Pinpoint the cell where the given text exists, returning its (X, Y) midpoint coordinate. 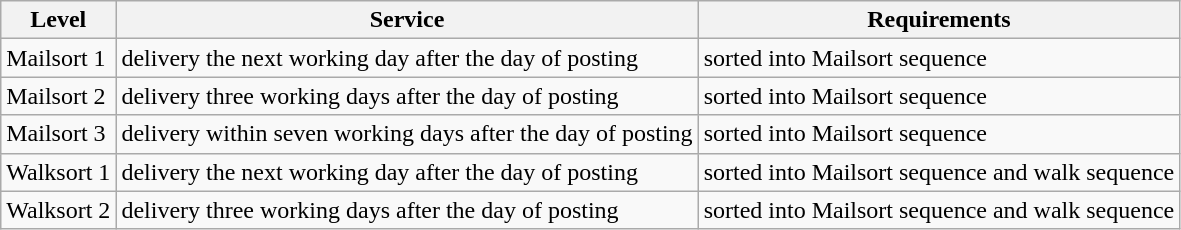
Mailsort 2 (58, 96)
Walksort 1 (58, 172)
delivery within seven working days after the day of posting (407, 134)
Walksort 2 (58, 210)
Mailsort 3 (58, 134)
Level (58, 20)
Requirements (939, 20)
Mailsort 1 (58, 58)
Service (407, 20)
